Return (X, Y) of the center of cell containing provided text 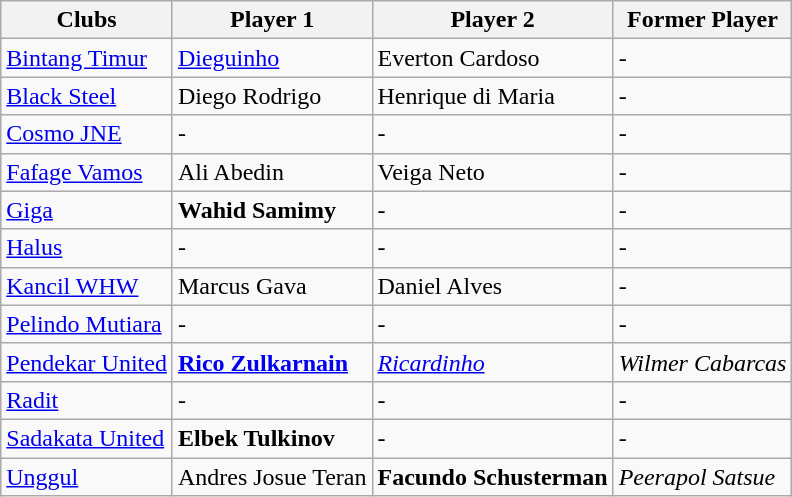
Wilmer Cabarcas (702, 362)
Sadakata United (87, 438)
Unggul (87, 477)
Bintang Timur (87, 58)
Player 1 (272, 20)
Daniel Alves (492, 286)
Cosmo JNE (87, 134)
Wahid Samimy (272, 210)
Elbek Tulkinov (272, 438)
Ali Abedin (272, 172)
Halus (87, 248)
Dieguinho (272, 58)
Peerapol Satsue (702, 477)
Pelindo Mutiara (87, 324)
Marcus Gava (272, 286)
Everton Cardoso (492, 58)
Facundo Schusterman (492, 477)
Andres Josue Teran (272, 477)
Kancil WHW (87, 286)
Diego Rodrigo (272, 96)
Fafage Vamos (87, 172)
Black Steel (87, 96)
Giga (87, 210)
Ricardinho (492, 362)
Rico Zulkarnain (272, 362)
Clubs (87, 20)
Radit (87, 400)
Pendekar United (87, 362)
Veiga Neto (492, 172)
Player 2 (492, 20)
Former Player (702, 20)
Henrique di Maria (492, 96)
